Search for the cell housing the specified text and yield its (X, Y) center coordinate. 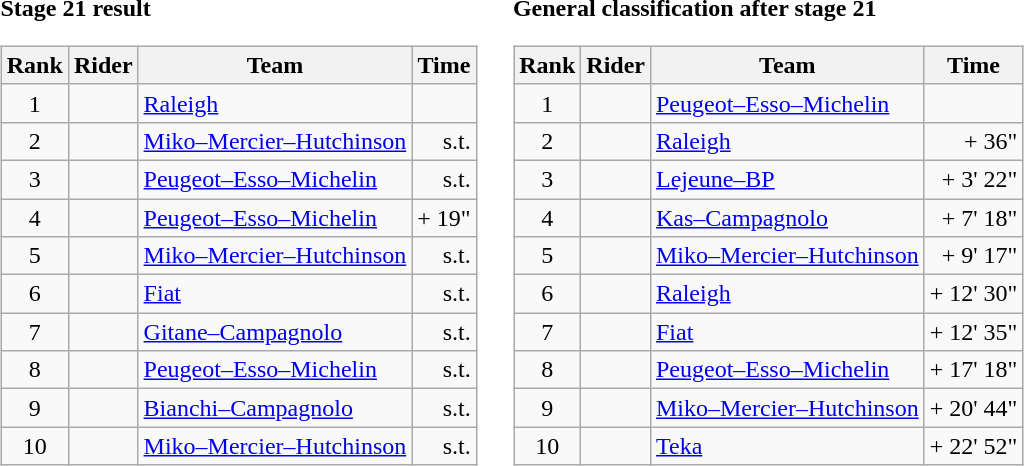
Kas–Campagnolo (787, 217)
Lejeune–BP (787, 179)
Gitane–Campagnolo (275, 332)
+ 3' 22" (974, 179)
+ 22' 52" (974, 446)
+ 19" (444, 217)
+ 20' 44" (974, 408)
Bianchi–Campagnolo (275, 408)
+ 17' 18" (974, 370)
+ 7' 18" (974, 217)
Teka (787, 446)
+ 9' 17" (974, 256)
+ 12' 35" (974, 332)
+ 36" (974, 141)
+ 12' 30" (974, 294)
